Scan for the cell matching the given text and deliver its [x, y] coordinate at center. 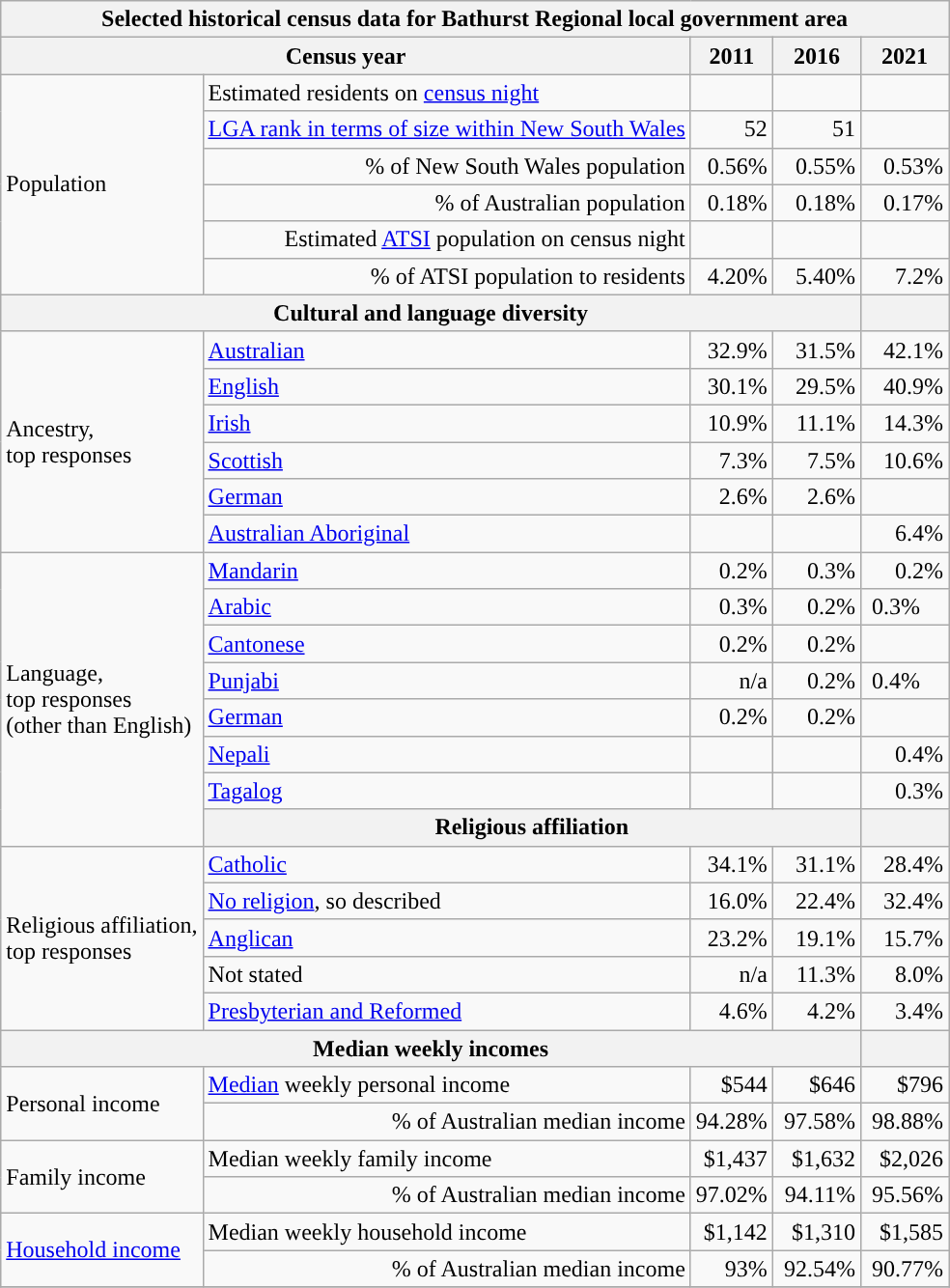
2021 [904, 56]
90.77% [904, 1269]
Ancestry,top responses [102, 441]
% of ATSI population to residents [446, 276]
Selected historical census data for Bathurst Regional local government area [475, 19]
98.88% [904, 1122]
7.5% [817, 461]
Median weekly personal income [446, 1085]
Not stated [446, 974]
Presbyterian and Reformed [446, 1011]
29.5% [817, 386]
31.1% [817, 864]
0.53% [904, 166]
Estimated ATSI population on census night [446, 239]
$1,437 [732, 1159]
10.6% [904, 461]
97.02% [732, 1195]
19.1% [817, 938]
42.1% [904, 350]
Cantonese [446, 644]
Household income [102, 1250]
3.4% [904, 1011]
Median weekly household income [446, 1232]
2016 [817, 56]
5.40% [817, 276]
Family income [102, 1177]
$796 [904, 1085]
Anglican [446, 938]
0.17% [904, 203]
LGA rank in terms of size within New South Wales [446, 129]
28.4% [904, 864]
7.3% [732, 461]
Tagalog [446, 791]
Catholic [446, 864]
Language,top responses(other than English) [102, 699]
% of Australian population [446, 203]
51 [817, 129]
32.4% [904, 901]
2011 [732, 56]
Personal income [102, 1104]
Scottish [446, 461]
Median weekly family income [446, 1159]
Estimated residents on census night [446, 93]
4.2% [817, 1011]
94.11% [817, 1195]
$646 [817, 1085]
16.0% [732, 901]
6.4% [904, 534]
15.7% [904, 938]
30.1% [732, 386]
11.3% [817, 974]
Australian [446, 350]
97.58% [817, 1122]
% of New South Wales population [446, 166]
Religious affiliation,top responses [102, 938]
95.56% [904, 1195]
52 [732, 129]
11.1% [817, 423]
English [446, 386]
23.2% [732, 938]
92.54% [817, 1269]
7.2% [904, 276]
Religious affiliation [531, 827]
$1,585 [904, 1232]
0.55% [817, 166]
No religion, so described [446, 901]
Arabic [446, 607]
Census year [346, 56]
8.0% [904, 974]
34.1% [732, 864]
Australian Aboriginal [446, 534]
$1,632 [817, 1159]
Population [102, 184]
4.20% [732, 276]
14.3% [904, 423]
10.9% [732, 423]
93% [732, 1269]
Cultural and language diversity [431, 313]
$1,142 [732, 1232]
$1,310 [817, 1232]
$2,026 [904, 1159]
Nepali [446, 754]
22.4% [817, 901]
31.5% [817, 350]
$544 [732, 1085]
94.28% [732, 1122]
40.9% [904, 386]
0.56% [732, 166]
Punjabi [446, 681]
4.6% [732, 1011]
32.9% [732, 350]
Irish [446, 423]
Mandarin [446, 571]
Median weekly incomes [431, 1048]
